Return the (X, Y) coordinate for the center point of the cell that contains the specified text.  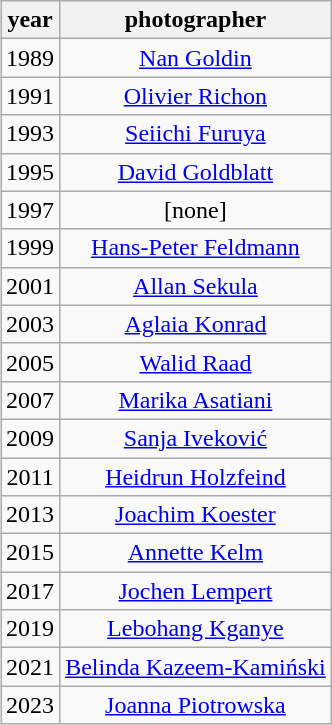
Joanna Piotrowska (196, 705)
Aglaia Konrad (196, 324)
2021 (30, 667)
2003 (30, 324)
2015 (30, 553)
Nan Goldin (196, 58)
1997 (30, 210)
2005 (30, 362)
2011 (30, 477)
1993 (30, 134)
year (30, 20)
Joachim Koester (196, 515)
[none] (196, 210)
1999 (30, 248)
David Goldblatt (196, 172)
2001 (30, 286)
1989 (30, 58)
Heidrun Holzfeind (196, 477)
2013 (30, 515)
Seiichi Furuya (196, 134)
2007 (30, 400)
2009 (30, 438)
1991 (30, 96)
2023 (30, 705)
Lebohang Kganye (196, 629)
Hans-Peter Feldmann (196, 248)
photographer (196, 20)
Belinda Kazeem-Kamiński (196, 667)
Allan Sekula (196, 286)
Walid Raad (196, 362)
Olivier Richon (196, 96)
Jochen Lempert (196, 591)
Sanja Iveković (196, 438)
1995 (30, 172)
Annette Kelm (196, 553)
Marika Asatiani (196, 400)
2017 (30, 591)
2019 (30, 629)
